Pinpoint the cell where the given text exists, returning its [X, Y] midpoint coordinate. 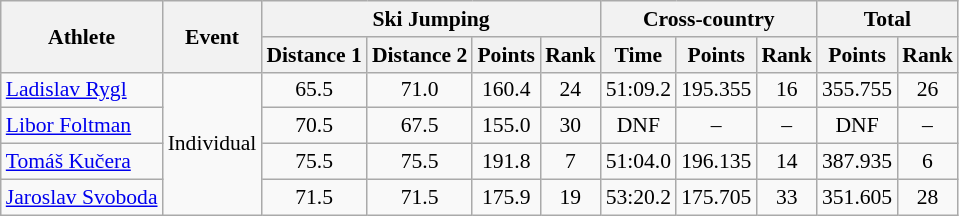
355.755 [857, 90]
65.5 [314, 90]
Jaroslav Svoboda [82, 197]
351.605 [857, 197]
30 [570, 126]
71.0 [420, 90]
196.135 [716, 162]
14 [786, 162]
191.8 [506, 162]
Distance 2 [420, 55]
Distance 1 [314, 55]
70.5 [314, 126]
Cross-country [709, 19]
Event [212, 36]
175.9 [506, 197]
Tomáš Kučera [82, 162]
28 [928, 197]
51:04.0 [638, 162]
155.0 [506, 126]
175.705 [716, 197]
24 [570, 90]
Ladislav Rygl [82, 90]
16 [786, 90]
67.5 [420, 126]
7 [570, 162]
Time [638, 55]
Individual [212, 143]
51:09.2 [638, 90]
387.935 [857, 162]
33 [786, 197]
53:20.2 [638, 197]
Libor Foltman [82, 126]
Athlete [82, 36]
Ski Jumping [430, 19]
6 [928, 162]
26 [928, 90]
19 [570, 197]
160.4 [506, 90]
Total [888, 19]
195.355 [716, 90]
